Search for the cell housing the specified text and yield its [x, y] center coordinate. 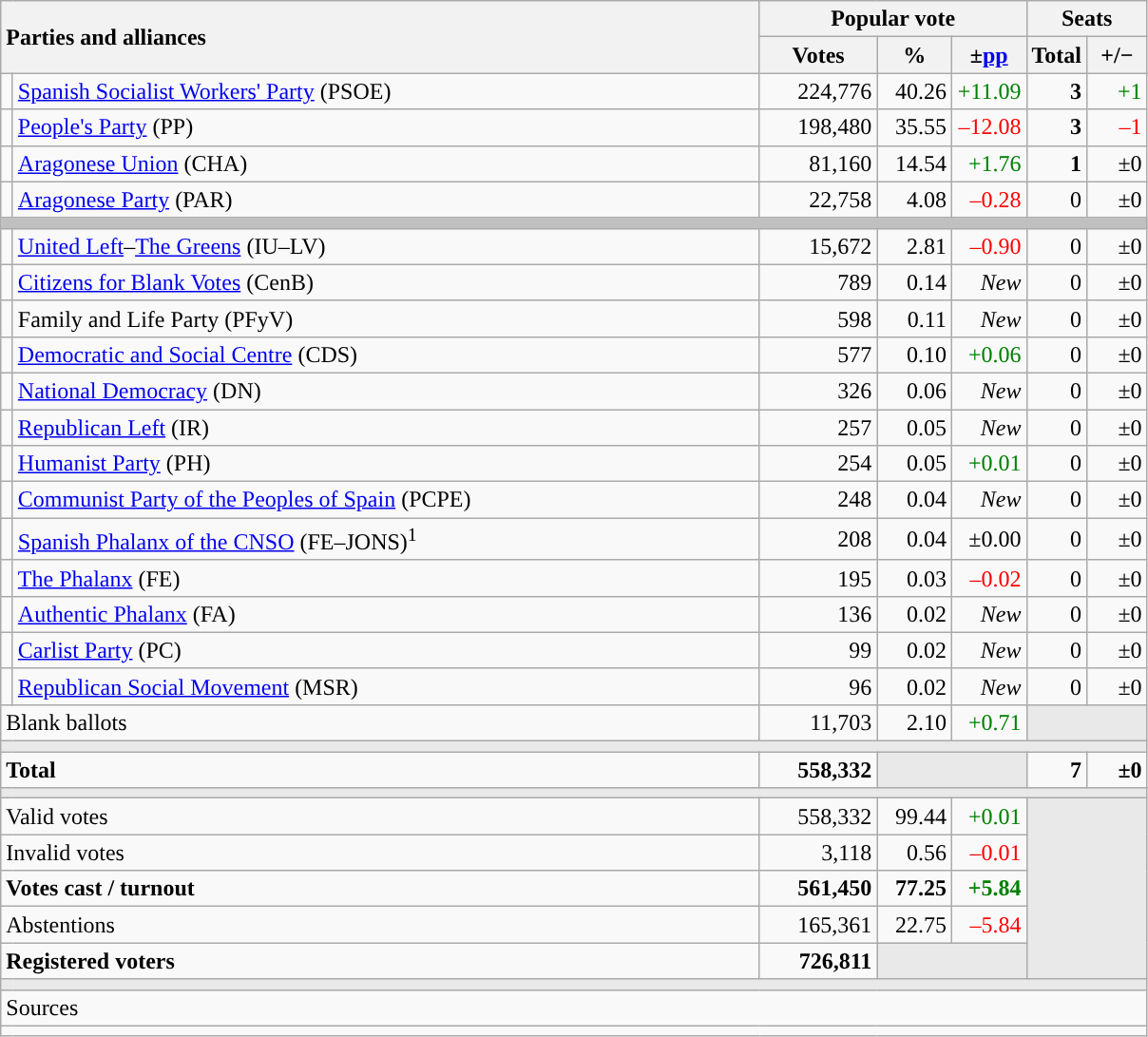
35.55 [914, 127]
136 [818, 614]
–0.02 [988, 578]
+0.06 [988, 355]
Authentic Phalanx (FA) [386, 614]
Communist Party of the Peoples of Spain (PCPE) [386, 500]
–0.28 [988, 200]
40.26 [914, 91]
224,776 [818, 91]
0.06 [914, 391]
2.10 [914, 722]
254 [818, 464]
3,118 [818, 853]
Invalid votes [380, 853]
4.08 [914, 200]
Votes [818, 55]
0.56 [914, 853]
99.44 [914, 816]
% [914, 55]
–0.01 [988, 853]
195 [818, 578]
+1.76 [988, 163]
22.75 [914, 925]
257 [818, 427]
Humanist Party (PH) [386, 464]
United Left–The Greens (IU–LV) [386, 246]
1 [1057, 163]
Parties and alliances [380, 37]
7 [1057, 770]
726,811 [818, 961]
Seats [1087, 19]
0.11 [914, 318]
+5.84 [988, 889]
248 [818, 500]
–0.90 [988, 246]
Aragonese Party (PAR) [386, 200]
0.03 [914, 578]
+/− [1118, 55]
81,160 [818, 163]
11,703 [818, 722]
Aragonese Union (CHA) [386, 163]
14.54 [914, 163]
Votes cast / turnout [380, 889]
99 [818, 650]
Abstentions [380, 925]
577 [818, 355]
National Democracy (DN) [386, 391]
Spanish Socialist Workers' Party (PSOE) [386, 91]
+0.71 [988, 722]
Republican Left (IR) [386, 427]
0.14 [914, 282]
±0.00 [988, 540]
–1 [1118, 127]
208 [818, 540]
Carlist Party (PC) [386, 650]
15,672 [818, 246]
326 [818, 391]
The Phalanx (FE) [386, 578]
Blank ballots [380, 722]
598 [818, 318]
789 [818, 282]
96 [818, 686]
165,361 [818, 925]
198,480 [818, 127]
People's Party (PP) [386, 127]
Sources [574, 1008]
Spanish Phalanx of the CNSO (FE–JONS)1 [386, 540]
Popular vote [893, 19]
–12.08 [988, 127]
0.10 [914, 355]
+1 [1118, 91]
2.81 [914, 246]
Democratic and Social Centre (CDS) [386, 355]
561,450 [818, 889]
77.25 [914, 889]
+11.09 [988, 91]
Republican Social Movement (MSR) [386, 686]
Citizens for Blank Votes (CenB) [386, 282]
–5.84 [988, 925]
Valid votes [380, 816]
±pp [988, 55]
Registered voters [380, 961]
22,758 [818, 200]
Family and Life Party (PFyV) [386, 318]
